Identify which cell holds the provided text, then report its [X, Y] central coordinate. 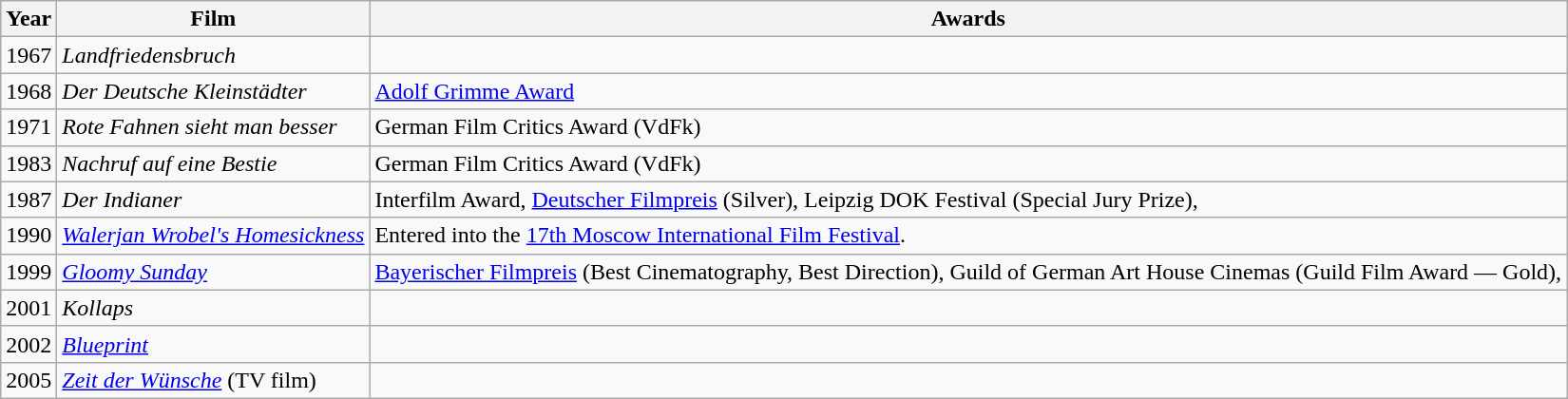
Awards [968, 19]
2001 [29, 308]
Entered into the 17th Moscow International Film Festival. [968, 236]
Blueprint [213, 344]
Kollaps [213, 308]
2002 [29, 344]
Landfriedensbruch [213, 55]
1990 [29, 236]
1968 [29, 91]
1967 [29, 55]
Adolf Grimme Award [968, 91]
Film [213, 19]
Interfilm Award, Deutscher Filmpreis (Silver), Leipzig DOK Festival (Special Jury Prize), [968, 199]
Der Deutsche Kleinstädter [213, 91]
Zeit der Wünsche (TV film) [213, 380]
Year [29, 19]
Der Indianer [213, 199]
1971 [29, 127]
2005 [29, 380]
1983 [29, 163]
Walerjan Wrobel's Homesickness [213, 236]
Rote Fahnen sieht man besser [213, 127]
1999 [29, 272]
Gloomy Sunday [213, 272]
Bayerischer Filmpreis (Best Cinematography, Best Direction), Guild of German Art House Cinemas (Guild Film Award — Gold), [968, 272]
1987 [29, 199]
Nachruf auf eine Bestie [213, 163]
